Extract the (x, y) coordinate from the center of the cell holding the provided text.  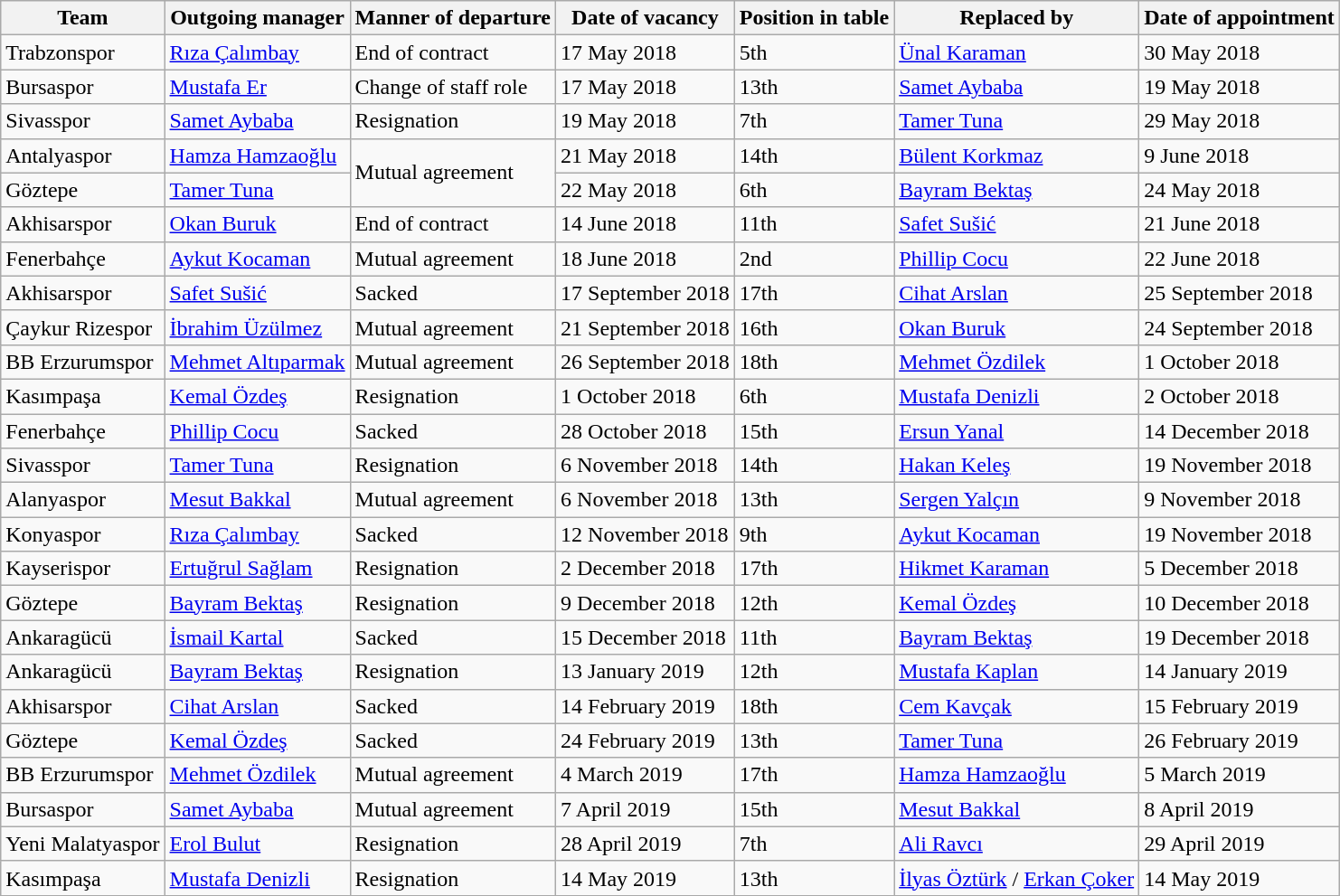
13 January 2019 (646, 672)
Date of vacancy (646, 18)
Ertuğrul Sağlam (257, 569)
İbrahim Üzülmez (257, 327)
24 May 2018 (1240, 190)
29 April 2019 (1240, 844)
9 November 2018 (1240, 500)
Alanyaspor (83, 500)
22 June 2018 (1240, 259)
Manner of departure (452, 18)
28 October 2018 (646, 431)
Yeni Malatyaspor (83, 844)
19 December 2018 (1240, 637)
Antalyaspor (83, 156)
24 February 2019 (646, 740)
21 September 2018 (646, 327)
2 October 2018 (1240, 396)
26 September 2018 (646, 362)
8 April 2019 (1240, 809)
25 September 2018 (1240, 293)
9th (814, 534)
Mustafa Kaplan (1016, 672)
Change of staff role (452, 87)
Cem Kavçak (1016, 706)
10 December 2018 (1240, 603)
16th (814, 327)
2nd (814, 259)
9 June 2018 (1240, 156)
İlyas Öztürk / Erkan Çoker (1016, 878)
14 June 2018 (646, 224)
17 September 2018 (646, 293)
Hikmet Karaman (1016, 569)
7 April 2019 (646, 809)
15 February 2019 (1240, 706)
14 February 2019 (646, 706)
Mustafa Er (257, 87)
Çaykur Rizespor (83, 327)
Trabzonspor (83, 52)
12 November 2018 (646, 534)
24 September 2018 (1240, 327)
Ali Ravcı (1016, 844)
Outgoing manager (257, 18)
28 April 2019 (646, 844)
26 February 2019 (1240, 740)
9 December 2018 (646, 603)
Team (83, 18)
14 December 2018 (1240, 431)
Ersun Yanal (1016, 431)
5 December 2018 (1240, 569)
Kayserispor (83, 569)
21 May 2018 (646, 156)
Ünal Karaman (1016, 52)
4 March 2019 (646, 775)
Position in table (814, 18)
Sergen Yalçın (1016, 500)
Replaced by (1016, 18)
5th (814, 52)
5 March 2019 (1240, 775)
21 June 2018 (1240, 224)
Hakan Keleş (1016, 466)
22 May 2018 (646, 190)
Date of appointment (1240, 18)
14 January 2019 (1240, 672)
İsmail Kartal (257, 637)
Bülent Korkmaz (1016, 156)
30 May 2018 (1240, 52)
Konyaspor (83, 534)
18 June 2018 (646, 259)
15 December 2018 (646, 637)
2 December 2018 (646, 569)
Mehmet Altıparmak (257, 362)
Erol Bulut (257, 844)
29 May 2018 (1240, 121)
